From the cell containing the given text, extract its center point as [x, y] coordinate. 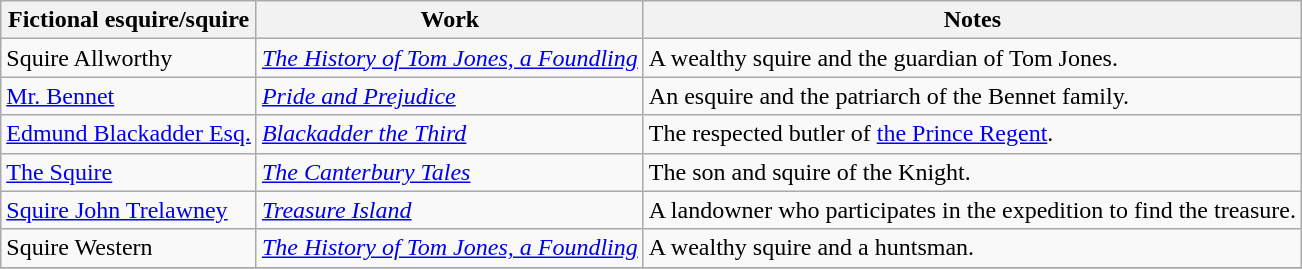
Squire John Trelawney [129, 210]
Fictional esquire/squire [129, 20]
Work [450, 20]
Blackadder the Third [450, 134]
Squire Allworthy [129, 58]
The Canterbury Tales [450, 172]
A landowner who participates in the expedition to find the treasure. [972, 210]
The son and squire of the Knight. [972, 172]
Mr. Bennet [129, 96]
Edmund Blackadder Esq. [129, 134]
Pride and Prejudice [450, 96]
A wealthy squire and a huntsman. [972, 248]
A wealthy squire and the guardian of Tom Jones. [972, 58]
The respected butler of the Prince Regent. [972, 134]
Treasure Island [450, 210]
Squire Western [129, 248]
An esquire and the patriarch of the Bennet family. [972, 96]
The Squire [129, 172]
Notes [972, 20]
